Return (x, y) of the center of cell containing provided text 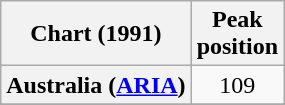
Peakposition (237, 34)
109 (237, 85)
Australia (ARIA) (96, 85)
Chart (1991) (96, 34)
